Pinpoint the cell where the given text exists, returning its (x, y) midpoint coordinate. 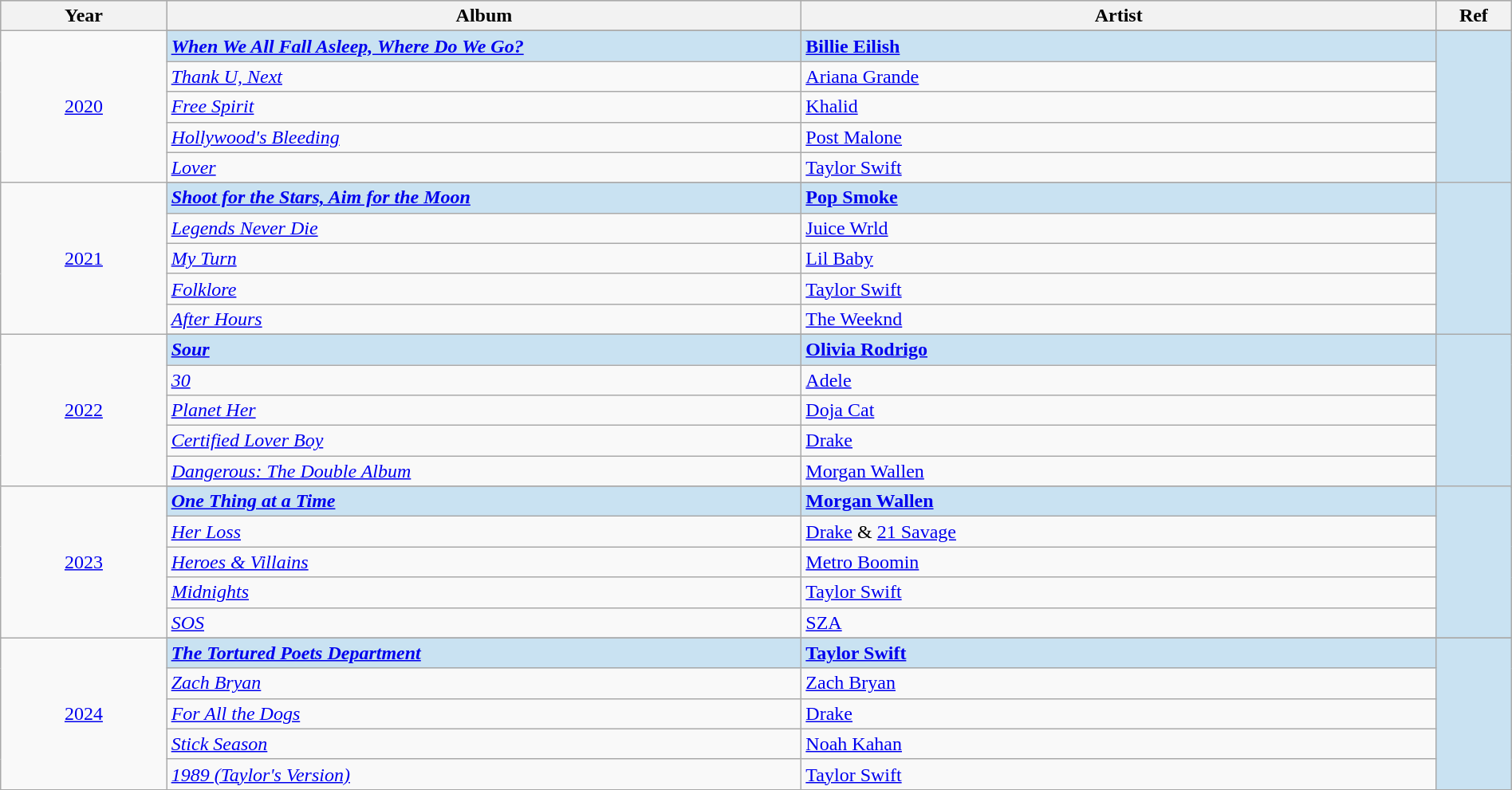
Adele (1119, 380)
Folklore (484, 289)
Planet Her (484, 411)
Dangerous: The Double Album (484, 471)
Ariana Grande (1119, 77)
Pop Smoke (1119, 198)
Artist (1119, 16)
Shoot for the Stars, Aim for the Moon (484, 198)
2023 (84, 562)
2024 (84, 713)
Legends Never Die (484, 228)
Post Malone (1119, 137)
After Hours (484, 319)
Hollywood's Bleeding (484, 137)
The Weeknd (1119, 319)
Billie Eilish (1119, 46)
SOS (484, 623)
Certified Lover Boy (484, 441)
Olivia Rodrigo (1119, 349)
Ref (1474, 16)
Drake & 21 Savage (1119, 532)
My Turn (484, 258)
The Tortured Poets Department (484, 653)
When We All Fall Asleep, Where Do We Go? (484, 46)
Metro Boomin (1119, 562)
2020 (84, 107)
Year (84, 16)
Noah Kahan (1119, 744)
Doja Cat (1119, 411)
Juice Wrld (1119, 228)
2021 (84, 258)
One Thing at a Time (484, 501)
Sour (484, 349)
Heroes & Villains (484, 562)
Stick Season (484, 744)
Khalid (1119, 107)
2022 (84, 410)
Album (484, 16)
Free Spirit (484, 107)
Midnights (484, 592)
30 (484, 380)
Thank U, Next (484, 77)
For All the Dogs (484, 713)
Lover (484, 167)
1989 (Taylor's Version) (484, 774)
SZA (1119, 623)
Her Loss (484, 532)
Lil Baby (1119, 258)
